Return (x, y) of the center of cell containing provided text 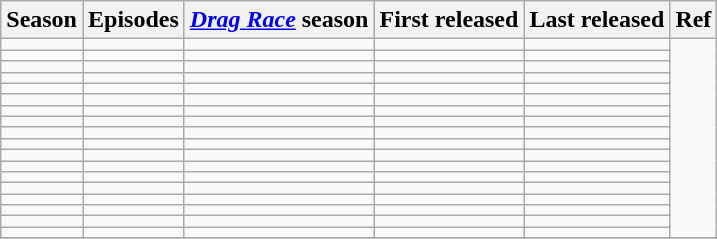
Episodes (133, 20)
Season (42, 20)
Drag Race season (279, 20)
Last released (597, 20)
Ref (694, 20)
First released (449, 20)
